From the cell containing the given text, extract its center point as [X, Y] coordinate. 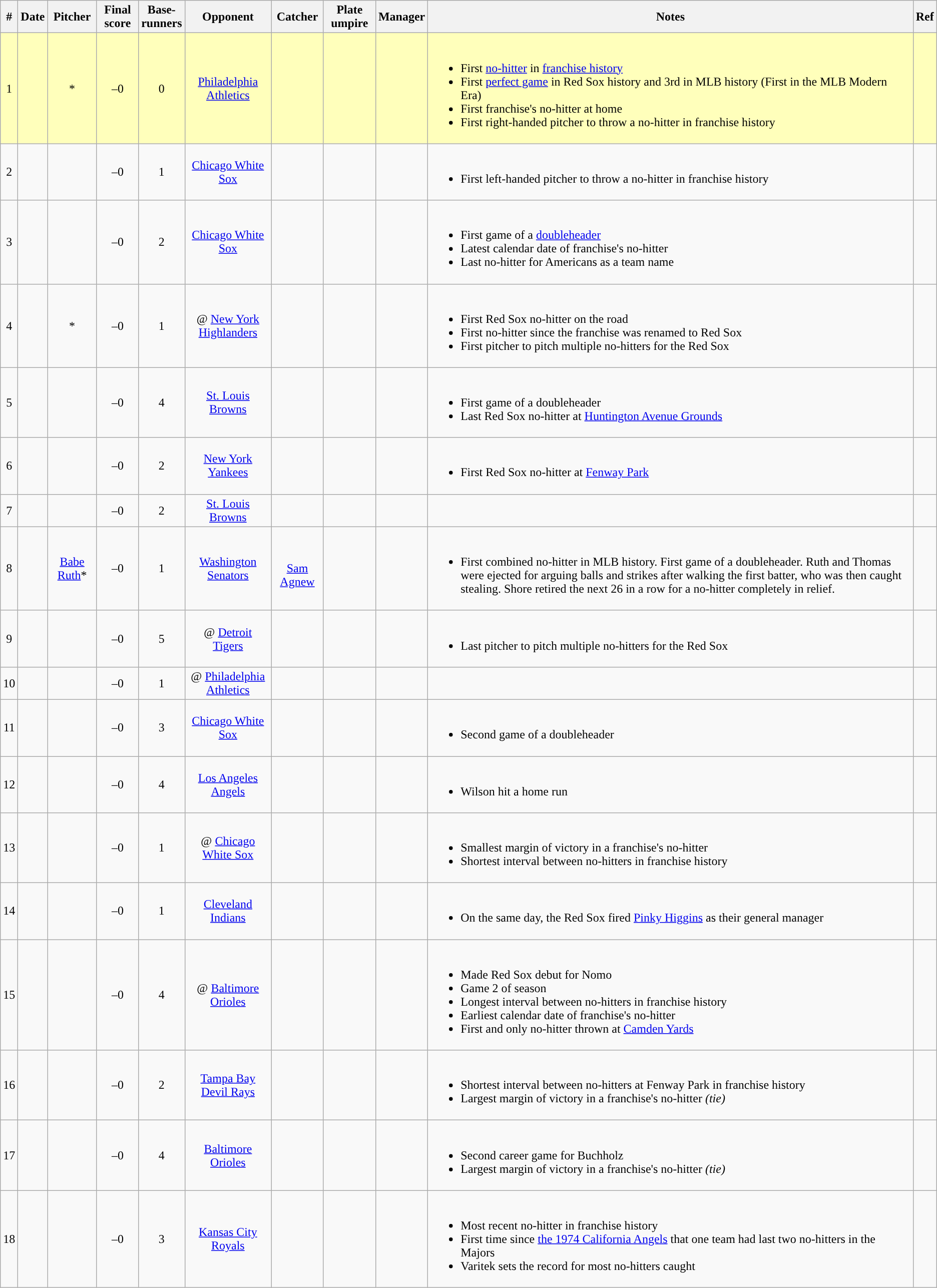
Philadelphia Athletics [228, 88]
Baltimore Orioles [228, 1155]
First left-handed pitcher to throw a no-hitter in franchise history [671, 172]
Opponent [228, 17]
Washington Senators [228, 569]
10 [9, 683]
Second game of a doubleheader [671, 728]
18 [9, 1239]
@ Baltimore Orioles [228, 995]
12 [9, 784]
14 [9, 911]
Catcher [297, 17]
@ New York Highlanders [228, 325]
Wilson hit a home run [671, 784]
Sam Agnew [297, 569]
Cleveland Indians [228, 911]
Babe Ruth* [72, 569]
@ Detroit Tigers [228, 639]
Notes [671, 17]
Final score [117, 17]
9 [9, 639]
0 [162, 88]
Tampa Bay Devil Rays [228, 1085]
7 [9, 511]
16 [9, 1085]
# [9, 17]
8 [9, 569]
Date [33, 17]
@ Chicago White Sox [228, 848]
11 [9, 728]
New York Yankees [228, 466]
17 [9, 1155]
@ Philadelphia Athletics [228, 683]
Los Angeles Angels [228, 784]
Kansas City Royals [228, 1239]
Plate umpire [349, 17]
First game of a doubleheaderLatest calendar date of franchise's no-hitterLast no-hitter for Americans as a team name [671, 242]
Pitcher [72, 17]
15 [9, 995]
Ref [925, 17]
On the same day, the Red Sox fired Pinky Higgins as their general manager [671, 911]
Smallest margin of victory in a franchise's no-hitterShortest interval between no-hitters in franchise history [671, 848]
Base-runners [162, 17]
Shortest interval between no-hitters at Fenway Park in franchise historyLargest margin of victory in a franchise's no-hitter (tie) [671, 1085]
Second career game for BuchholzLargest margin of victory in a franchise's no-hitter (tie) [671, 1155]
Last pitcher to pitch multiple no-hitters for the Red Sox [671, 639]
13 [9, 848]
First Red Sox no-hitter at Fenway Park [671, 466]
First game of a doubleheaderLast Red Sox no-hitter at Huntington Avenue Grounds [671, 402]
Manager [401, 17]
6 [9, 466]
